Pinpoint the cell where the given text exists, returning its (x, y) midpoint coordinate. 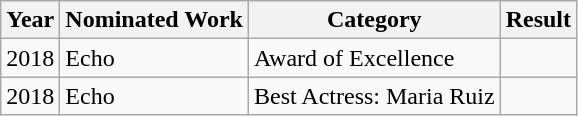
Nominated Work (154, 20)
Result (538, 20)
Award of Excellence (374, 58)
Year (30, 20)
Best Actress: Maria Ruiz (374, 96)
Category (374, 20)
